Identify which cell holds the provided text, then report its [x, y] central coordinate. 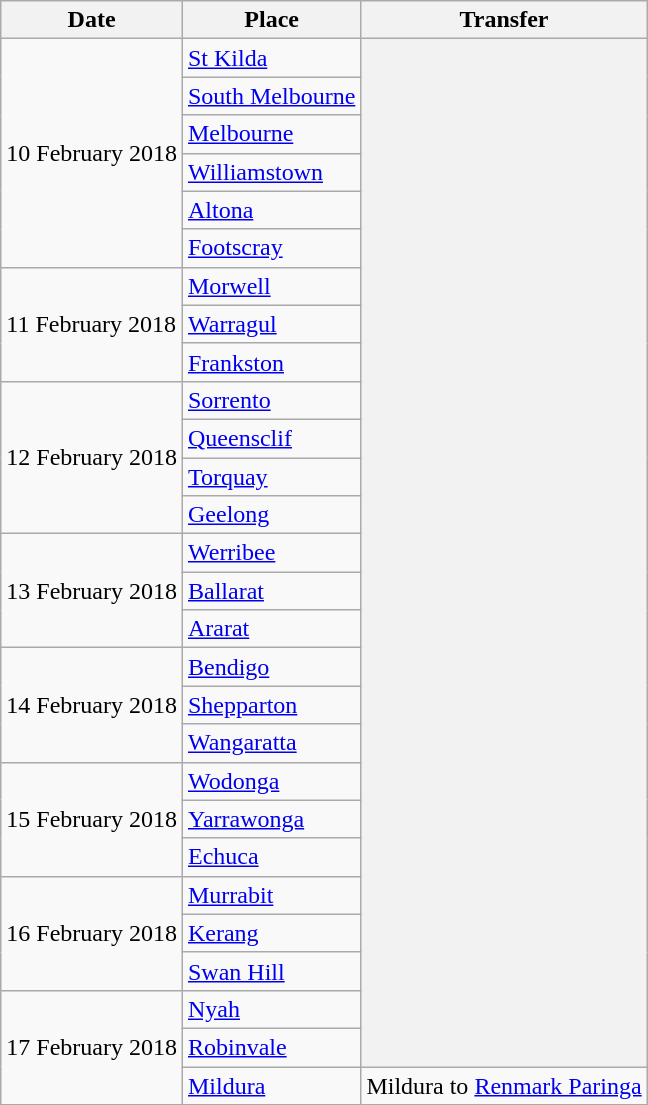
Mildura [271, 1085]
Warragul [271, 324]
12 February 2018 [92, 457]
Nyah [271, 1009]
Yarrawonga [271, 819]
Wangaratta [271, 743]
Queensclif [271, 438]
Melbourne [271, 134]
16 February 2018 [92, 933]
Transfer [504, 20]
Echuca [271, 857]
Altona [271, 210]
Murrabit [271, 895]
Werribee [271, 553]
Date [92, 20]
Wodonga [271, 781]
Place [271, 20]
10 February 2018 [92, 153]
Footscray [271, 248]
Frankston [271, 362]
Bendigo [271, 667]
Ballarat [271, 591]
Morwell [271, 286]
Geelong [271, 515]
Swan Hill [271, 971]
Shepparton [271, 705]
Williamstown [271, 172]
Kerang [271, 933]
South Melbourne [271, 96]
St Kilda [271, 58]
15 February 2018 [92, 819]
Robinvale [271, 1047]
Mildura to Renmark Paringa [504, 1085]
13 February 2018 [92, 591]
17 February 2018 [92, 1047]
11 February 2018 [92, 324]
14 February 2018 [92, 705]
Sorrento [271, 400]
Torquay [271, 477]
Ararat [271, 629]
